Locate the cell with the specified text and output its (X, Y) center coordinate. 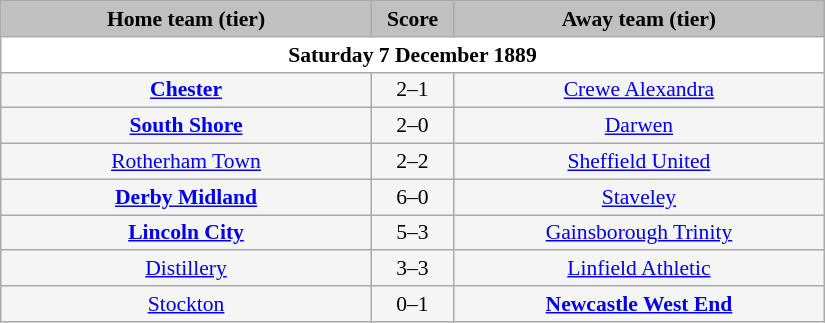
2–0 (412, 126)
Distillery (186, 269)
Away team (tier) (640, 19)
Sheffield United (640, 162)
Stockton (186, 304)
Linfield Athletic (640, 269)
5–3 (412, 233)
Saturday 7 December 1889 (413, 55)
Score (412, 19)
Crewe Alexandra (640, 90)
Rotherham Town (186, 162)
Derby Midland (186, 197)
Chester (186, 90)
2–2 (412, 162)
Lincoln City (186, 233)
Newcastle West End (640, 304)
Gainsborough Trinity (640, 233)
6–0 (412, 197)
3–3 (412, 269)
Home team (tier) (186, 19)
Darwen (640, 126)
0–1 (412, 304)
South Shore (186, 126)
Staveley (640, 197)
2–1 (412, 90)
